Return the (X, Y) coordinate for the center point of the cell that contains the specified text.  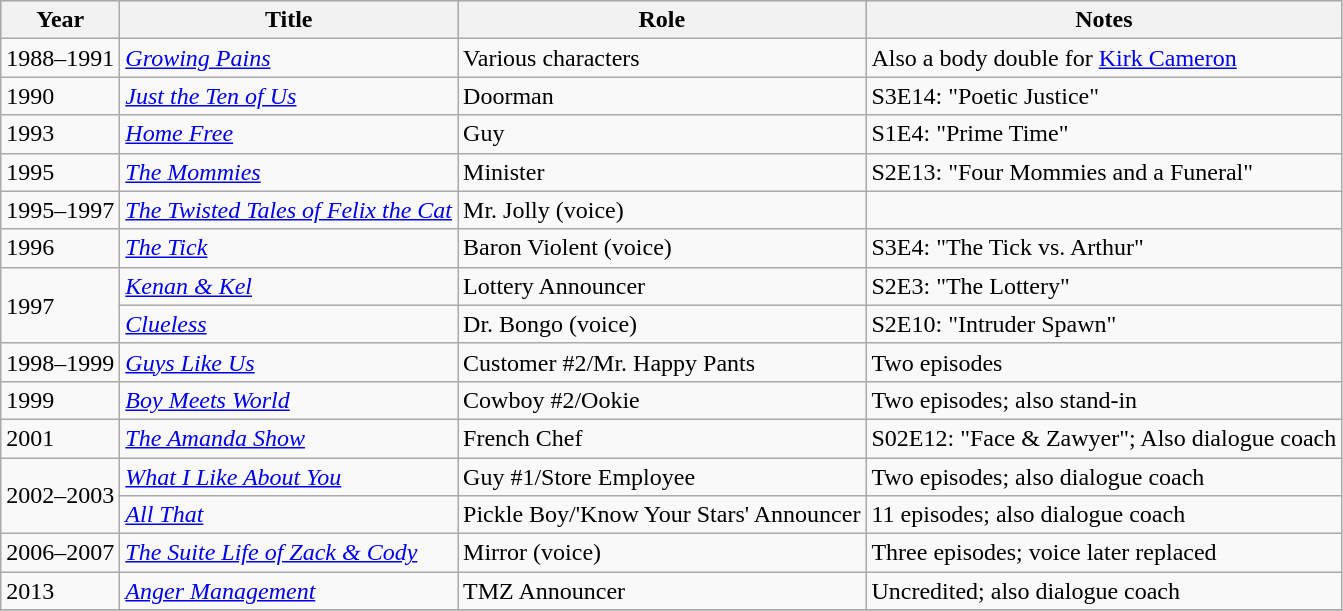
French Chef (662, 438)
Notes (1104, 20)
Two episodes; also stand-in (1104, 400)
1995 (60, 172)
Home Free (289, 134)
S2E10: "Intruder Spawn" (1104, 324)
1998–1999 (60, 362)
S1E4: "Prime Time" (1104, 134)
Mirror (voice) (662, 553)
Baron Violent (voice) (662, 248)
Three episodes; voice later replaced (1104, 553)
11 episodes; also dialogue coach (1104, 515)
Guy #1/Store Employee (662, 477)
Year (60, 20)
Clueless (289, 324)
Guy (662, 134)
Customer #2/Mr. Happy Pants (662, 362)
Cowboy #2/Ookie (662, 400)
The Suite Life of Zack & Cody (289, 553)
S2E13: "Four Mommies and a Funeral" (1104, 172)
1997 (60, 305)
Role (662, 20)
Boy Meets World (289, 400)
The Mommies (289, 172)
Growing Pains (289, 58)
The Tick (289, 248)
Various characters (662, 58)
S3E14: "Poetic Justice" (1104, 96)
Guys Like Us (289, 362)
Just the Ten of Us (289, 96)
Doorman (662, 96)
1996 (60, 248)
Kenan & Kel (289, 286)
1995–1997 (60, 210)
The Amanda Show (289, 438)
Title (289, 20)
Two episodes (1104, 362)
All That (289, 515)
Lottery Announcer (662, 286)
Pickle Boy/'Know Your Stars' Announcer (662, 515)
S02E12: "Face & Zawyer"; Also dialogue coach (1104, 438)
Minister (662, 172)
1990 (60, 96)
Anger Management (289, 591)
S2E3: "The Lottery" (1104, 286)
TMZ Announcer (662, 591)
2013 (60, 591)
2002–2003 (60, 496)
The Twisted Tales of Felix the Cat (289, 210)
Uncredited; also dialogue coach (1104, 591)
1993 (60, 134)
Mr. Jolly (voice) (662, 210)
2001 (60, 438)
What I Like About You (289, 477)
2006–2007 (60, 553)
S3E4: "The Tick vs. Arthur" (1104, 248)
1988–1991 (60, 58)
1999 (60, 400)
Dr. Bongo (voice) (662, 324)
Also a body double for Kirk Cameron (1104, 58)
Two episodes; also dialogue coach (1104, 477)
